Provide the (x, y) coordinate of the cell's center where the given text is located.  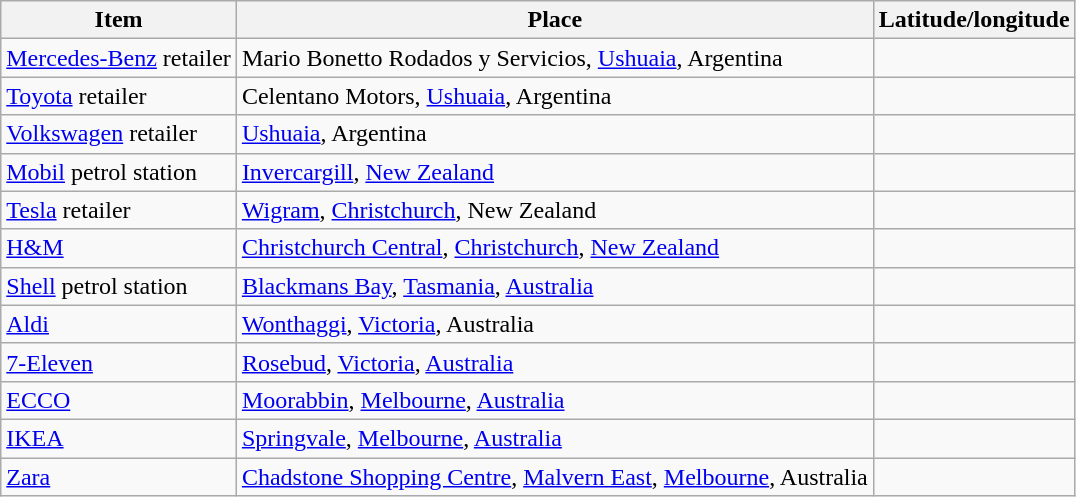
Blackmans Bay, Tasmania, Australia (554, 286)
Shell petrol station (119, 286)
Ushuaia, Argentina (554, 134)
Toyota retailer (119, 96)
Wonthaggi, Victoria, Australia (554, 324)
Mobil petrol station (119, 172)
Springvale, Melbourne, Australia (554, 438)
Item (119, 20)
Mercedes-Benz retailer (119, 58)
H&M (119, 248)
Christchurch Central, Christchurch, New Zealand (554, 248)
Place (554, 20)
ECCO (119, 400)
Latitude/longitude (974, 20)
Aldi (119, 324)
Moorabbin, Melbourne, Australia (554, 400)
Rosebud, Victoria, Australia (554, 362)
7-Eleven (119, 362)
Tesla retailer (119, 210)
Zara (119, 477)
Celentano Motors, Ushuaia, Argentina (554, 96)
Volkswagen retailer (119, 134)
Invercargill, New Zealand (554, 172)
Wigram, Christchurch, New Zealand (554, 210)
Mario Bonetto Rodados y Servicios, Ushuaia, Argentina (554, 58)
IKEA (119, 438)
Chadstone Shopping Centre, Malvern East, Melbourne, Australia (554, 477)
